Find where the given text appears and provide that cell's center as (X, Y) coordinate. 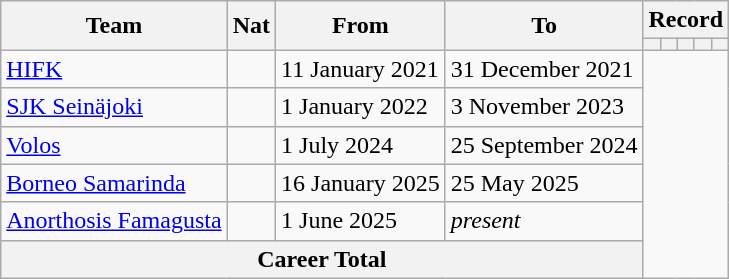
1 July 2024 (361, 145)
25 May 2025 (544, 183)
Career Total (322, 259)
Record (686, 20)
Borneo Samarinda (114, 183)
To (544, 26)
3 November 2023 (544, 107)
Nat (251, 26)
SJK Seinäjoki (114, 107)
Anorthosis Famagusta (114, 221)
Volos (114, 145)
1 June 2025 (361, 221)
31 December 2021 (544, 69)
11 January 2021 (361, 69)
16 January 2025 (361, 183)
From (361, 26)
HIFK (114, 69)
Team (114, 26)
25 September 2024 (544, 145)
present (544, 221)
1 January 2022 (361, 107)
